Search for the cell housing the specified text and yield its (x, y) center coordinate. 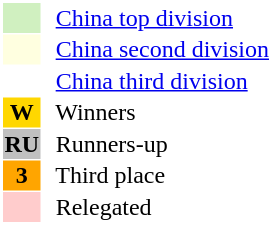
China second division (156, 49)
Runners-up (156, 144)
China top division (156, 18)
China third division (156, 81)
3 (22, 175)
Winners (156, 113)
Third place (156, 175)
W (22, 113)
Relegated (156, 207)
RU (22, 144)
